Extract the (x, y) coordinate from the center of the cell holding the provided text.  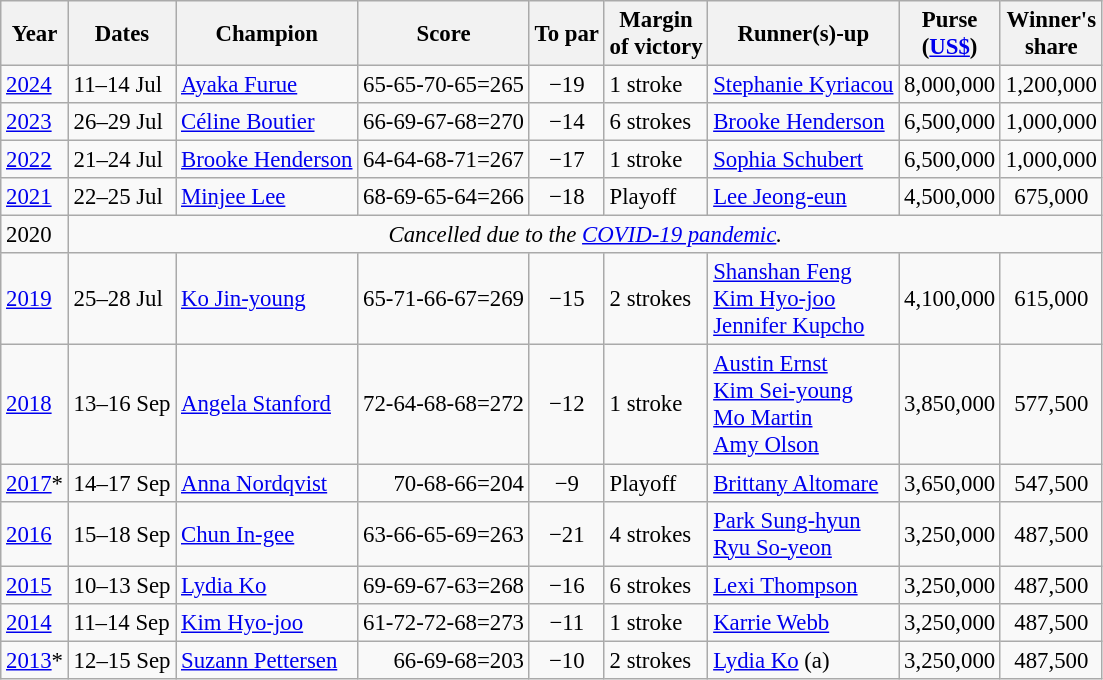
Brittany Altomare (804, 483)
65-71-66-67=269 (444, 300)
10–13 Sep (122, 585)
−16 (566, 585)
14–17 Sep (122, 483)
2019 (35, 300)
Marginof victory (656, 34)
2015 (35, 585)
Park Sung-hyun Ryu So-yeon (804, 534)
−17 (566, 160)
11–14 Sep (122, 622)
11–14 Jul (122, 85)
−21 (566, 534)
68-69-65-64=266 (444, 197)
−14 (566, 122)
2013* (35, 660)
Winner'sshare (1051, 34)
12–15 Sep (122, 660)
Champion (267, 34)
Lexi Thompson (804, 585)
25–28 Jul (122, 300)
Minjee Lee (267, 197)
To par (566, 34)
Angela Stanford (267, 404)
Runner(s)-up (804, 34)
4 strokes (656, 534)
4,500,000 (950, 197)
3,650,000 (950, 483)
Sophia Schubert (804, 160)
675,000 (1051, 197)
Suzann Pettersen (267, 660)
Purse(US$) (950, 34)
1,200,000 (1051, 85)
2022 (35, 160)
Dates (122, 34)
13–16 Sep (122, 404)
72-64-68-68=272 (444, 404)
Cancelled due to the COVID-19 pandemic. (585, 235)
64-64-68-71=267 (444, 160)
21–24 Jul (122, 160)
−15 (566, 300)
Score (444, 34)
Anna Nordqvist (267, 483)
Shanshan Feng Kim Hyo-joo Jennifer Kupcho (804, 300)
Lydia Ko (267, 585)
65-65-70-65=265 (444, 85)
Stephanie Kyriacou (804, 85)
Year (35, 34)
2018 (35, 404)
63-66-65-69=263 (444, 534)
2014 (35, 622)
66-69-68=203 (444, 660)
3,850,000 (950, 404)
61-72-72-68=273 (444, 622)
2024 (35, 85)
2023 (35, 122)
66-69-67-68=270 (444, 122)
Ko Jin-young (267, 300)
2021 (35, 197)
Lee Jeong-eun (804, 197)
8,000,000 (950, 85)
4,100,000 (950, 300)
22–25 Jul (122, 197)
Kim Hyo-joo (267, 622)
−11 (566, 622)
Céline Boutier (267, 122)
Ayaka Furue (267, 85)
−19 (566, 85)
547,500 (1051, 483)
615,000 (1051, 300)
−18 (566, 197)
2016 (35, 534)
Austin Ernst Kim Sei-young Mo Martin Amy Olson (804, 404)
70-68-66=204 (444, 483)
2017* (35, 483)
Chun In-gee (267, 534)
−12 (566, 404)
26–29 Jul (122, 122)
Karrie Webb (804, 622)
−10 (566, 660)
2020 (35, 235)
15–18 Sep (122, 534)
−9 (566, 483)
Lydia Ko (a) (804, 660)
69-69-67-63=268 (444, 585)
577,500 (1051, 404)
